For the text-containing cell, return its midpoint in [X, Y] coordinate format. 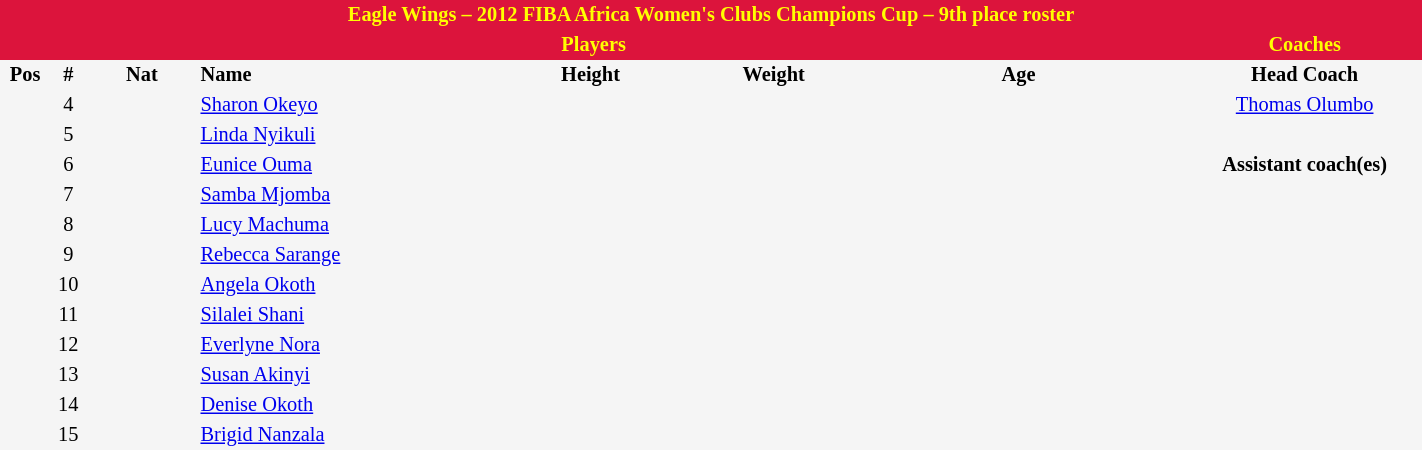
Players [594, 45]
Brigid Nanzala [340, 435]
15 [68, 435]
Head Coach [1304, 75]
11 [68, 315]
Silalei Shani [340, 315]
12 [68, 345]
Susan Akinyi [340, 375]
Lucy Machuma [340, 225]
10 [68, 285]
14 [68, 405]
8 [68, 225]
Nat [142, 75]
Name [340, 75]
Weight [774, 75]
Height [591, 75]
Assistant coach(es) [1304, 165]
Eunice Ouma [340, 165]
Thomas Olumbo [1304, 105]
Rebecca Sarange [340, 255]
Everlyne Nora [340, 345]
7 [68, 195]
4 [68, 105]
13 [68, 375]
Denise Okoth [340, 405]
Angela Okoth [340, 285]
Age [1019, 75]
Sharon Okeyo [340, 105]
6 [68, 165]
Linda Nyikuli [340, 135]
5 [68, 135]
Eagle Wings – 2012 FIBA Africa Women's Clubs Champions Cup – 9th place roster [711, 15]
# [68, 75]
Samba Mjomba [340, 195]
Pos [25, 75]
Coaches [1304, 45]
9 [68, 255]
